Output the (x, y) coordinate of the center of the cell containing the given text.  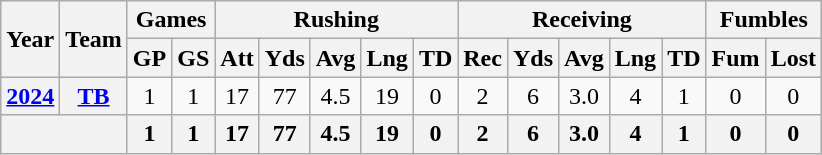
Receiving (582, 20)
Games (170, 20)
Lost (793, 58)
Fum (736, 58)
Rushing (336, 20)
Team (94, 39)
2024 (30, 96)
Year (30, 39)
GP (149, 58)
Fumbles (764, 20)
TB (94, 96)
Att (237, 58)
Rec (483, 58)
GS (194, 58)
